Search for the cell housing the specified text and yield its (X, Y) center coordinate. 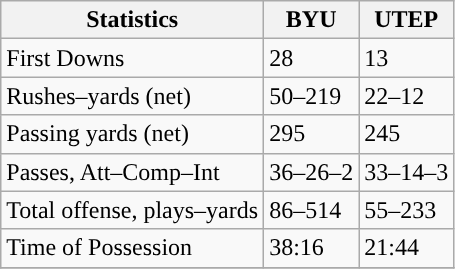
22–12 (406, 96)
Passing yards (net) (132, 134)
Time of Possession (132, 248)
28 (312, 58)
21:44 (406, 248)
33–14–3 (406, 172)
38:16 (312, 248)
Total offense, plays–yards (132, 210)
36–26–2 (312, 172)
First Downs (132, 58)
Rushes–yards (net) (132, 96)
Statistics (132, 20)
86–514 (312, 210)
295 (312, 134)
13 (406, 58)
Passes, Att–Comp–Int (132, 172)
50–219 (312, 96)
UTEP (406, 20)
245 (406, 134)
BYU (312, 20)
55–233 (406, 210)
